Locate the cell with the specified text and output its [X, Y] center coordinate. 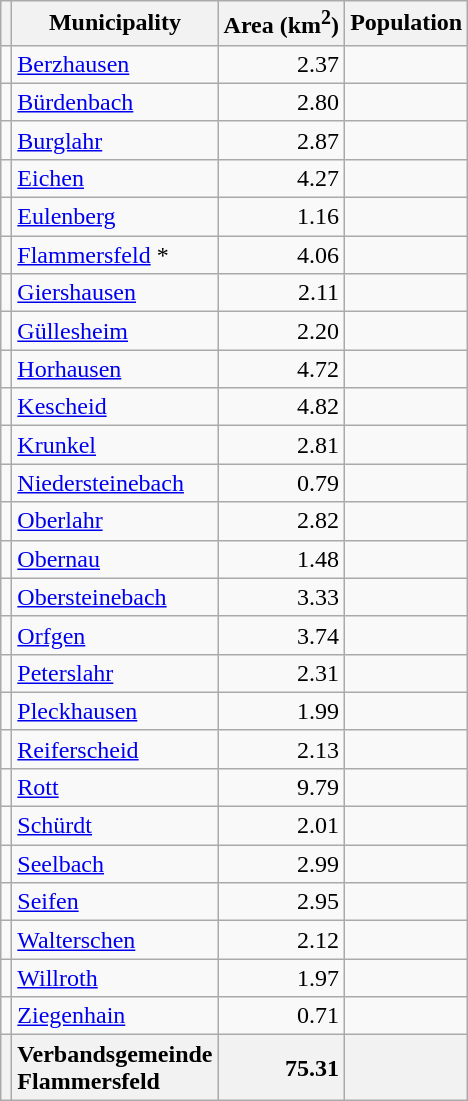
2.37 [282, 64]
Güllesheim [115, 331]
Schürdt [115, 826]
2.01 [282, 826]
75.31 [282, 1068]
Burglahr [115, 140]
Peterslahr [115, 673]
2.81 [282, 445]
3.74 [282, 635]
Pleckhausen [115, 711]
2.99 [282, 864]
4.27 [282, 178]
9.79 [282, 787]
Flammersfeld * [115, 255]
4.06 [282, 255]
3.33 [282, 597]
1.99 [282, 711]
VerbandsgemeindeFlammersfeld [115, 1068]
Eulenberg [115, 217]
2.11 [282, 293]
2.82 [282, 521]
Kescheid [115, 407]
Orfgen [115, 635]
Eichen [115, 178]
Willroth [115, 978]
Obersteinebach [115, 597]
Walterschen [115, 940]
Niedersteinebach [115, 483]
2.80 [282, 102]
Seifen [115, 902]
1.16 [282, 217]
4.72 [282, 369]
Reiferscheid [115, 749]
2.31 [282, 673]
Bürdenbach [115, 102]
0.79 [282, 483]
Area (km2) [282, 24]
0.71 [282, 1016]
Horhausen [115, 369]
Seelbach [115, 864]
Obernau [115, 559]
Rott [115, 787]
2.87 [282, 140]
Municipality [115, 24]
Oberlahr [115, 521]
4.82 [282, 407]
2.13 [282, 749]
2.20 [282, 331]
Population [406, 24]
1.97 [282, 978]
Krunkel [115, 445]
2.12 [282, 940]
Ziegenhain [115, 1016]
Giershausen [115, 293]
Berzhausen [115, 64]
1.48 [282, 559]
2.95 [282, 902]
